Detect which cell encompasses the target text, then output its [X, Y] center coordinate. 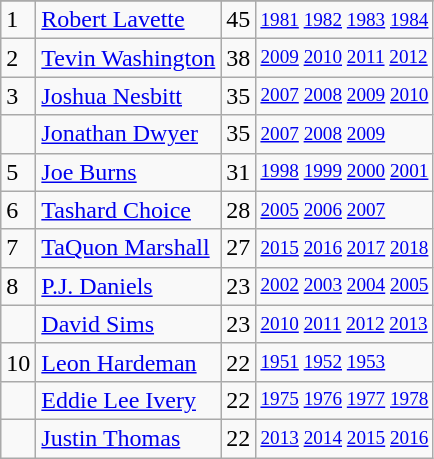
Joe Burns [128, 172]
Robert Lavette [128, 20]
2007 2008 2009 [344, 134]
3 [18, 96]
45 [238, 20]
27 [238, 248]
8 [18, 286]
6 [18, 210]
Jonathan Dwyer [128, 134]
2002 2003 2004 2005 [344, 286]
Eddie Lee Ivery [128, 400]
7 [18, 248]
31 [238, 172]
2005 2006 2007 [344, 210]
2010 2011 2012 2013 [344, 324]
10 [18, 362]
1 [18, 20]
2015 2016 2017 2018 [344, 248]
2 [18, 58]
David Sims [128, 324]
Joshua Nesbitt [128, 96]
Tevin Washington [128, 58]
1975 1976 1977 1978 [344, 400]
2009 2010 2011 2012 [344, 58]
2013 2014 2015 2016 [344, 438]
38 [238, 58]
Justin Thomas [128, 438]
P.J. Daniels [128, 286]
2007 2008 2009 2010 [344, 96]
1951 1952 1953 [344, 362]
28 [238, 210]
5 [18, 172]
Tashard Choice [128, 210]
Leon Hardeman [128, 362]
TaQuon Marshall [128, 248]
1981 1982 1983 1984 [344, 20]
1998 1999 2000 2001 [344, 172]
